Determine the [X, Y] coordinate at the center of the cell enclosing the given text.  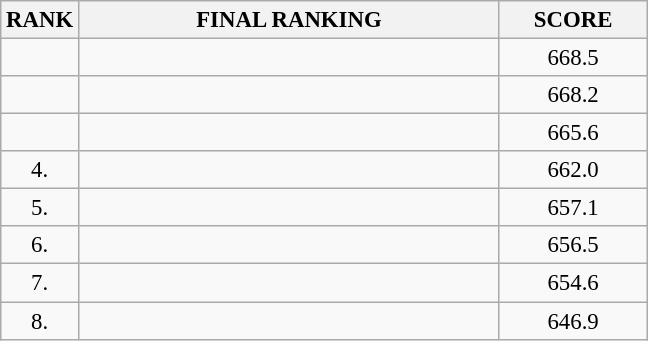
7. [40, 283]
657.1 [572, 208]
668.5 [572, 58]
654.6 [572, 283]
6. [40, 245]
4. [40, 170]
662.0 [572, 170]
656.5 [572, 245]
646.9 [572, 321]
665.6 [572, 133]
RANK [40, 20]
SCORE [572, 20]
668.2 [572, 95]
8. [40, 321]
FINAL RANKING [288, 20]
5. [40, 208]
